Output the [x, y] coordinate of the center of the cell containing the given text.  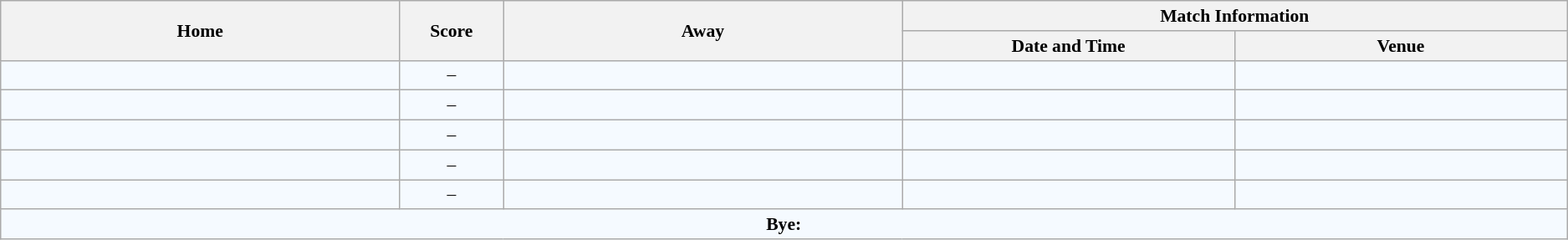
Venue [1400, 46]
Home [201, 30]
Bye: [784, 225]
Score [452, 30]
Date and Time [1069, 46]
Match Information [1234, 16]
Away [702, 30]
